Determine the [X, Y] coordinate at the center of the cell enclosing the given text.  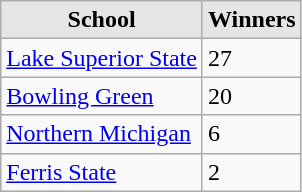
20 [252, 96]
2 [252, 172]
Lake Superior State [102, 58]
Ferris State [102, 172]
6 [252, 134]
Winners [252, 20]
Bowling Green [102, 96]
School [102, 20]
27 [252, 58]
Northern Michigan [102, 134]
